Provide the [x, y] coordinate of the cell's center where the given text is located.  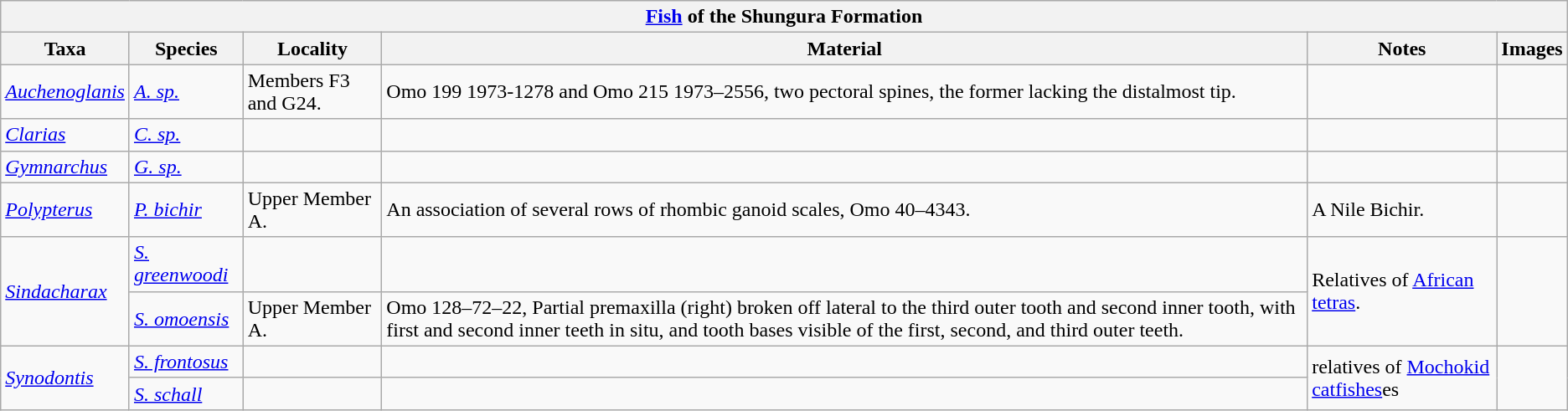
Polypterus [65, 209]
A. sp. [186, 92]
Taxa [65, 49]
A Nile Bichir. [1402, 209]
S. frontosus [186, 362]
S. omoensis [186, 318]
Locality [312, 49]
Omo 199 1973-1278 and Omo 215 1973–2556, two pectoral spines, the former lacking the distalmost tip. [844, 92]
S. schall [186, 393]
Images [1532, 49]
Gymnarchus [65, 167]
S. greenwoodi [186, 265]
Sindacharax [65, 291]
relatives of Mochokid catfisheses [1402, 378]
C. sp. [186, 135]
Fish of the Shungura Formation [784, 17]
Material [844, 49]
Notes [1402, 49]
An association of several rows of rhombic ganoid scales, Omo 40–4343. [844, 209]
Members F3 and G24. [312, 92]
Relatives of African tetras. [1402, 291]
G. sp. [186, 167]
Synodontis [65, 378]
Auchenoglanis [65, 92]
Clarias [65, 135]
Species [186, 49]
P. bichir [186, 209]
